From the cell containing the given text, extract its center point as (X, Y) coordinate. 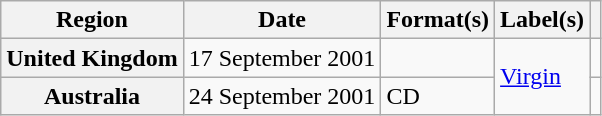
Virgin (542, 77)
Australia (92, 96)
Region (92, 20)
17 September 2001 (282, 58)
United Kingdom (92, 58)
CD (438, 96)
Date (282, 20)
Format(s) (438, 20)
Label(s) (542, 20)
24 September 2001 (282, 96)
